Locate the cell with the specified text and output its (x, y) center coordinate. 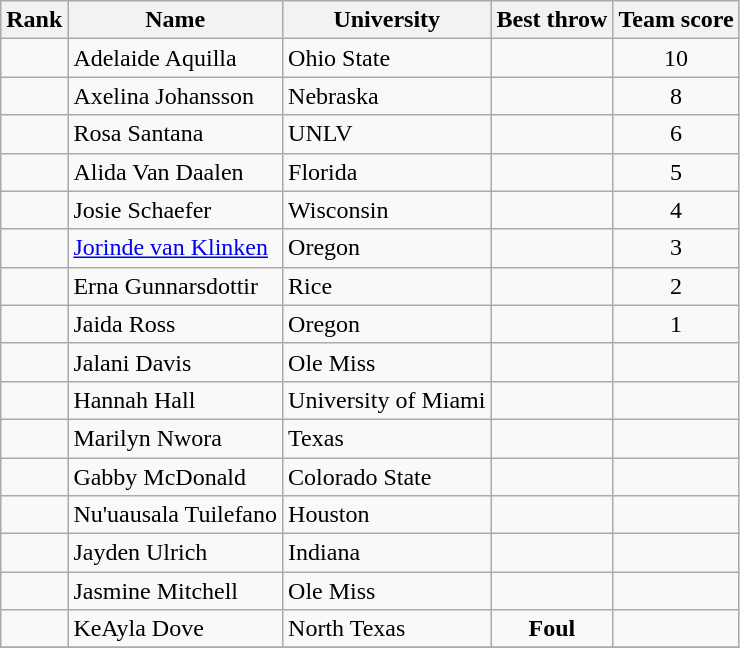
Nebraska (387, 96)
University of Miami (387, 400)
Josie Schaefer (176, 210)
Rosa Santana (176, 134)
Houston (387, 515)
North Texas (387, 629)
Alida Van Daalen (176, 172)
Ohio State (387, 58)
UNLV (387, 134)
Jasmine Mitchell (176, 591)
Best throw (552, 20)
1 (676, 324)
Jaida Ross (176, 324)
Jorinde van Klinken (176, 248)
Texas (387, 438)
Foul (552, 629)
Marilyn Nwora (176, 438)
Axelina Johansson (176, 96)
Adelaide Aquilla (176, 58)
Name (176, 20)
2 (676, 286)
Jalani Davis (176, 362)
Hannah Hall (176, 400)
Florida (387, 172)
Jayden Ulrich (176, 553)
4 (676, 210)
5 (676, 172)
Nu'uausala Tuilefano (176, 515)
Wisconsin (387, 210)
10 (676, 58)
Indiana (387, 553)
Colorado State (387, 477)
KeAyla Dove (176, 629)
Rice (387, 286)
University (387, 20)
Rank (34, 20)
Gabby McDonald (176, 477)
3 (676, 248)
Team score (676, 20)
6 (676, 134)
Erna Gunnarsdottir (176, 286)
8 (676, 96)
